Determine the [X, Y] coordinate at the center of the cell enclosing the given text.  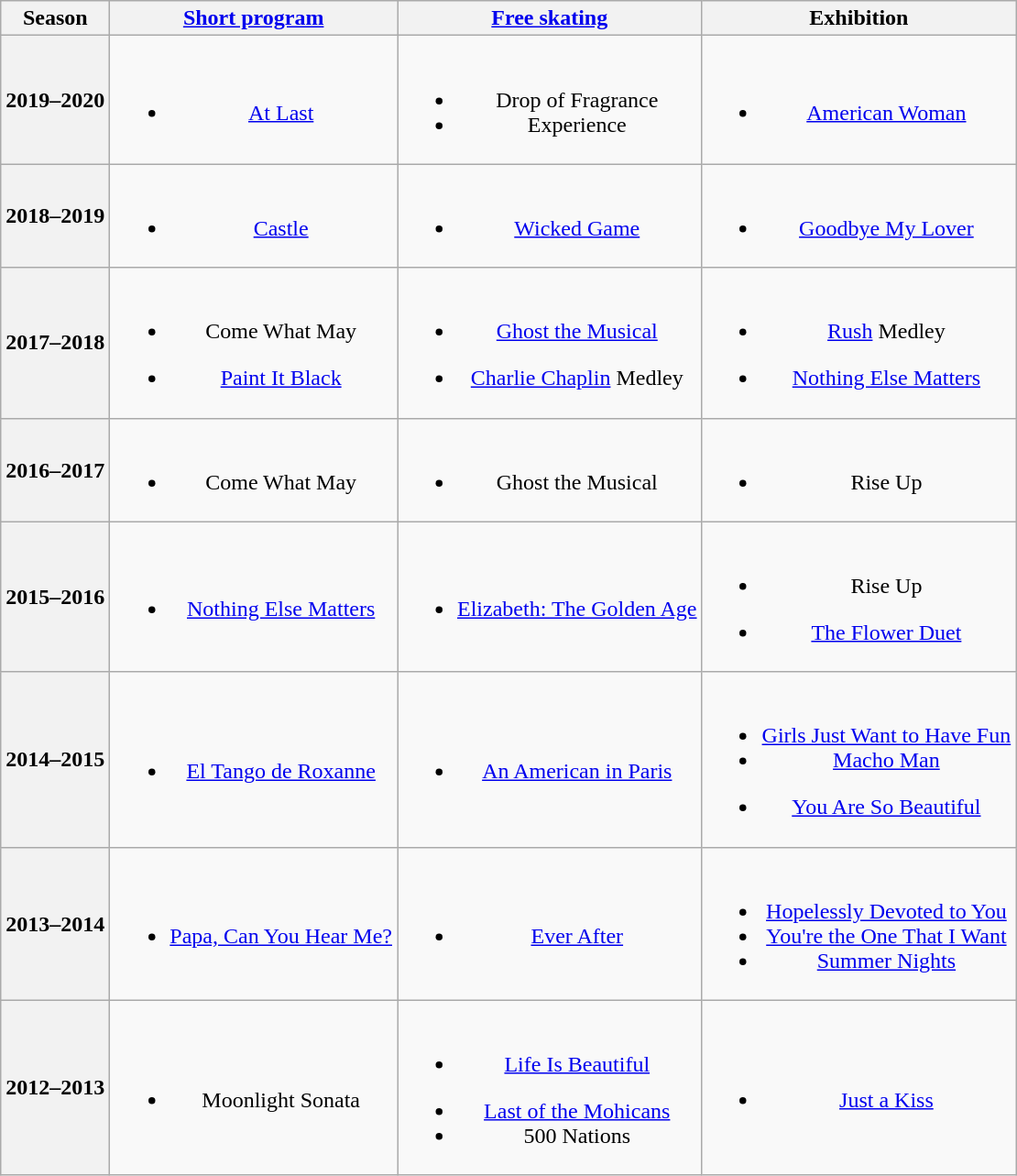
Short program [254, 18]
Wicked Game [550, 216]
Ghost the Musical Charlie Chaplin Medley [550, 343]
Exhibition [859, 18]
Papa, Can You Hear Me? [254, 924]
2015–2016 [55, 597]
Rise Up [859, 469]
El Tango de Roxanne [254, 759]
Life Is Beautiful Last of the Mohicans 500 Nations [550, 1087]
2018–2019 [55, 216]
Free skating [550, 18]
Goodbye My Lover [859, 216]
Elizabeth: The Golden Age [550, 597]
Come What May [254, 469]
Nothing Else Matters [254, 597]
Ghost the Musical [550, 469]
2014–2015 [55, 759]
Moonlight Sonata [254, 1087]
2012–2013 [55, 1087]
2019–2020 [55, 100]
An American in Paris [550, 759]
American Woman [859, 100]
Drop of Fragrance Experience [550, 100]
Rush MedleyNothing Else Matters [859, 343]
Castle [254, 216]
2013–2014 [55, 924]
Girls Just Want to Have Fun Macho Man You Are So Beautiful [859, 759]
Just a Kiss [859, 1087]
At Last [254, 100]
2016–2017 [55, 469]
Ever After [550, 924]
Hopelessly Devoted to YouYou're the One That I WantSummer Nights [859, 924]
2017–2018 [55, 343]
Come What May Paint It Black [254, 343]
Season [55, 18]
Rise Up The Flower Duet [859, 597]
